Identify which cell holds the provided text, then report its (X, Y) central coordinate. 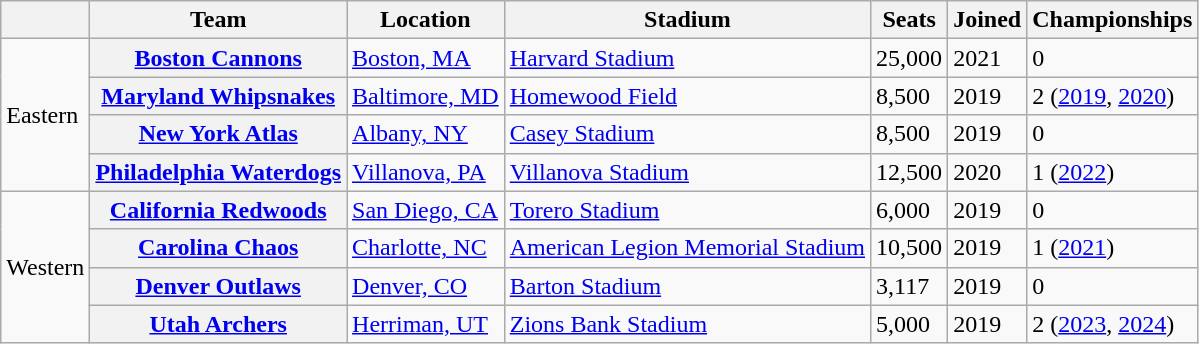
2020 (988, 172)
Western (46, 267)
2021 (988, 58)
Barton Stadium (687, 286)
Zions Bank Stadium (687, 324)
Casey Stadium (687, 134)
California Redwoods (218, 210)
Joined (988, 20)
Denver Outlaws (218, 286)
Stadium (687, 20)
Boston, MA (426, 58)
Homewood Field (687, 96)
2 (2019, 2020) (1112, 96)
Location (426, 20)
Carolina Chaos (218, 248)
San Diego, CA (426, 210)
Herriman, UT (426, 324)
Eastern (46, 115)
1 (2022) (1112, 172)
Charlotte, NC (426, 248)
25,000 (910, 58)
Utah Archers (218, 324)
Torero Stadium (687, 210)
Albany, NY (426, 134)
American Legion Memorial Stadium (687, 248)
Boston Cannons (218, 58)
Harvard Stadium (687, 58)
New York Atlas (218, 134)
Seats (910, 20)
6,000 (910, 210)
Team (218, 20)
Villanova, PA (426, 172)
Villanova Stadium (687, 172)
12,500 (910, 172)
1 (2021) (1112, 248)
Championships (1112, 20)
5,000 (910, 324)
Maryland Whipsnakes (218, 96)
2 (2023, 2024) (1112, 324)
10,500 (910, 248)
Denver, CO (426, 286)
Baltimore, MD (426, 96)
3,117 (910, 286)
Philadelphia Waterdogs (218, 172)
